Search for the cell housing the specified text and yield its (X, Y) center coordinate. 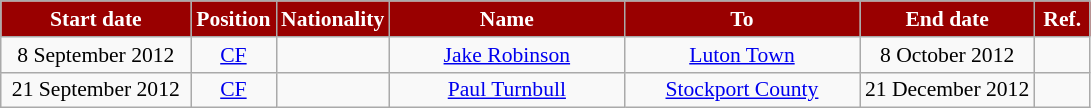
21 December 2012 (948, 90)
Start date (96, 19)
Nationality (332, 19)
Name (506, 19)
Stockport County (742, 90)
To (742, 19)
End date (948, 19)
Jake Robinson (506, 55)
8 October 2012 (948, 55)
8 September 2012 (96, 55)
Paul Turnbull (506, 90)
21 September 2012 (96, 90)
Luton Town (742, 55)
Ref. (1062, 19)
Position (234, 19)
